Detect which cell encompasses the target text, then output its (X, Y) center coordinate. 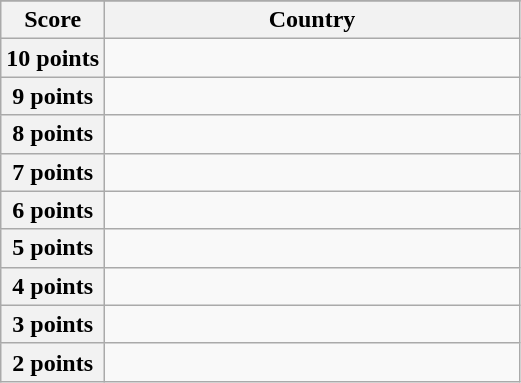
4 points (53, 286)
Country (312, 20)
7 points (53, 172)
3 points (53, 324)
10 points (53, 58)
9 points (53, 96)
5 points (53, 248)
Score (53, 20)
6 points (53, 210)
2 points (53, 362)
8 points (53, 134)
